For the text-containing cell, return its midpoint in (X, Y) coordinate format. 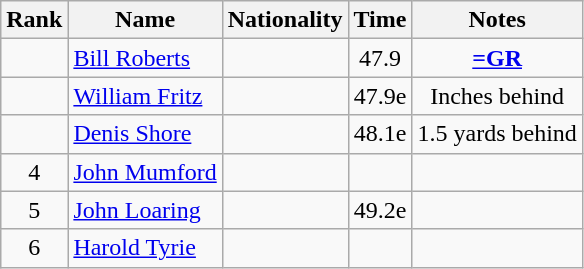
47.9 (380, 58)
Notes (497, 20)
1.5 yards behind (497, 134)
6 (34, 248)
John Loaring (145, 210)
John Mumford (145, 172)
Denis Shore (145, 134)
Rank (34, 20)
Time (380, 20)
47.9e (380, 96)
Inches behind (497, 96)
Name (145, 20)
Bill Roberts (145, 58)
Nationality (285, 20)
5 (34, 210)
=GR (497, 58)
William Fritz (145, 96)
49.2e (380, 210)
48.1e (380, 134)
Harold Tyrie (145, 248)
4 (34, 172)
